For the text-containing cell, return its midpoint in (X, Y) coordinate format. 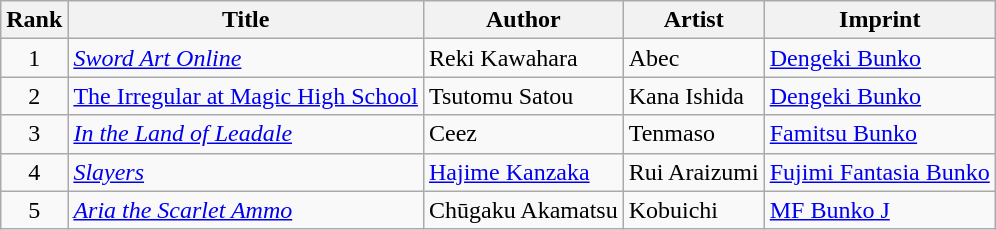
Title (246, 20)
Kana Ishida (694, 96)
Tsutomu Satou (523, 96)
3 (34, 134)
Hajime Kanzaka (523, 172)
Artist (694, 20)
Imprint (880, 20)
Rui Araizumi (694, 172)
Reki Kawahara (523, 58)
1 (34, 58)
Ceez (523, 134)
Sword Art Online (246, 58)
Chūgaku Akamatsu (523, 210)
MF Bunko J (880, 210)
Kobuichi (694, 210)
In the Land of Leadale (246, 134)
5 (34, 210)
Fujimi Fantasia Bunko (880, 172)
Famitsu Bunko (880, 134)
2 (34, 96)
Aria the Scarlet Ammo (246, 210)
Abec (694, 58)
Tenmaso (694, 134)
4 (34, 172)
The Irregular at Magic High School (246, 96)
Rank (34, 20)
Author (523, 20)
Slayers (246, 172)
